For the text-containing cell, return its midpoint in [x, y] coordinate format. 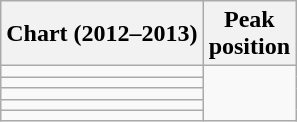
Chart (2012–2013) [102, 34]
Peakposition [249, 34]
